Detect which cell encompasses the target text, then output its (x, y) center coordinate. 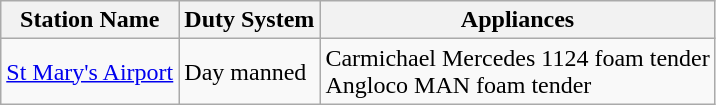
Carmichael Mercedes 1124 foam tenderAngloco MAN foam tender (518, 72)
Day manned (250, 72)
Duty System (250, 20)
St Mary's Airport (90, 72)
Station Name (90, 20)
Appliances (518, 20)
